Return (X, Y) of the center of cell containing provided text 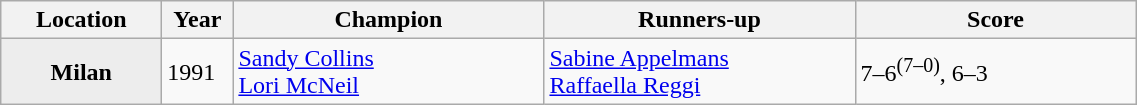
1991 (198, 72)
Sandy Collins Lori McNeil (388, 72)
Champion (388, 20)
Milan (82, 72)
Score (996, 20)
Location (82, 20)
Runners-up (700, 20)
Year (198, 20)
Sabine Appelmans Raffaella Reggi (700, 72)
7–6(7–0), 6–3 (996, 72)
